Identify which cell holds the provided text, then report its [X, Y] central coordinate. 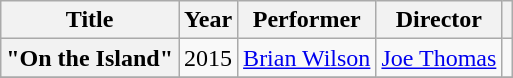
Title [90, 20]
Year [208, 20]
2015 [208, 58]
Brian Wilson [307, 58]
Performer [307, 20]
"On the Island" [90, 58]
Joe Thomas [439, 58]
Director [439, 20]
